For the text-containing cell, return its midpoint in (x, y) coordinate format. 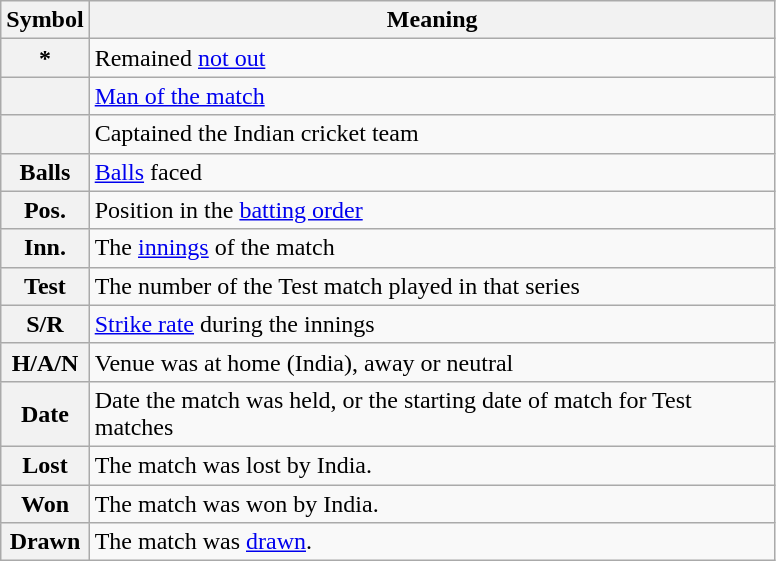
Man of the match (432, 96)
The match was lost by India. (432, 465)
Venue was at home (India), away or neutral (432, 362)
Meaning (432, 20)
The match was drawn. (432, 542)
Test (45, 286)
H/A/N (45, 362)
Won (45, 503)
Drawn (45, 542)
Pos. (45, 210)
Date (45, 414)
The match was won by India. (432, 503)
Lost (45, 465)
The innings of the match (432, 248)
S/R (45, 324)
Strike rate during the innings (432, 324)
The number of the Test match played in that series (432, 286)
Position in the batting order (432, 210)
Symbol (45, 20)
Balls faced (432, 172)
* (45, 58)
Balls (45, 172)
Captained the Indian cricket team (432, 134)
Inn. (45, 248)
Remained not out (432, 58)
Date the match was held, or the starting date of match for Test matches (432, 414)
